Locate the cell with the specified text and output its (X, Y) center coordinate. 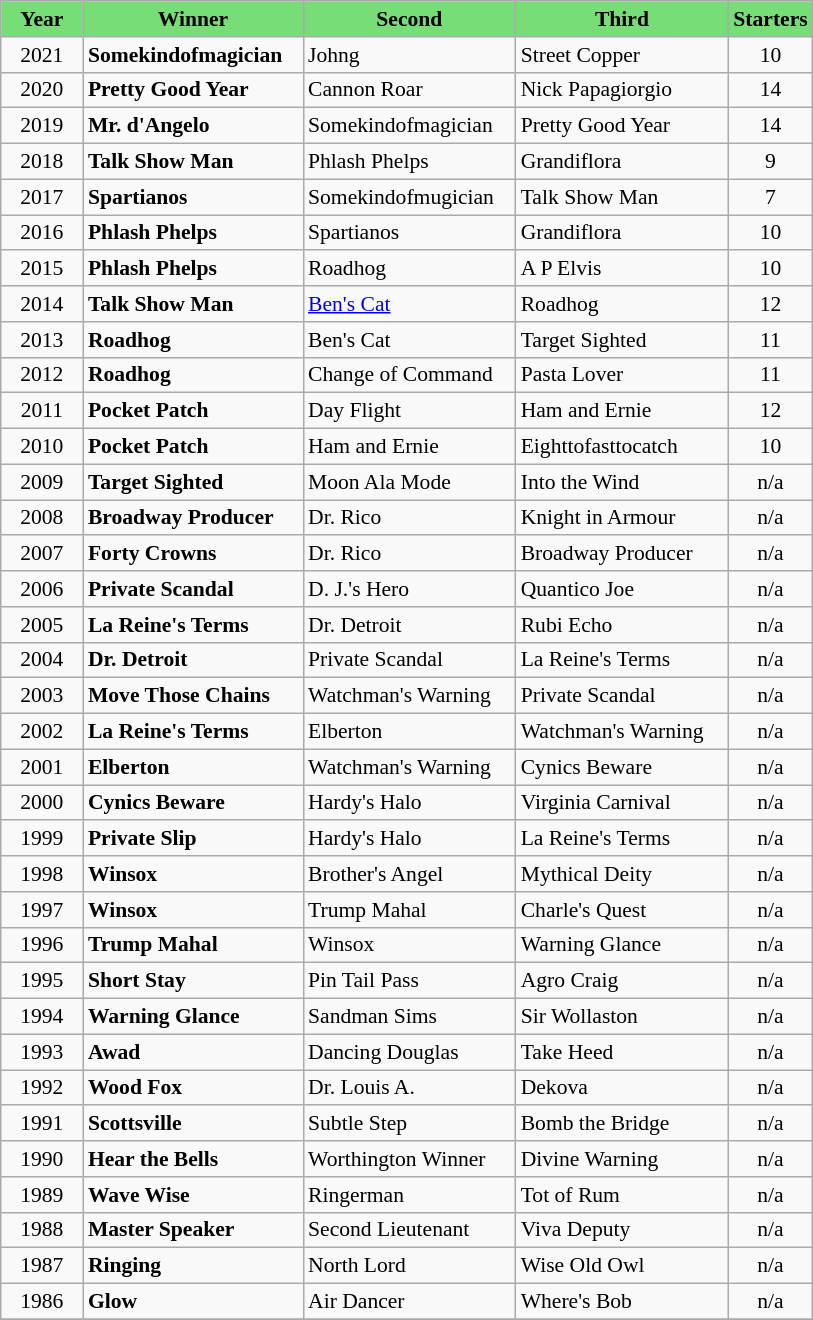
Scottsville (193, 1124)
Mr. d'Angelo (193, 126)
Move Those Chains (193, 696)
Cannon Roar (410, 90)
Mythical Deity (622, 874)
Brother's Angel (410, 874)
Year (42, 19)
Glow (193, 1302)
1989 (42, 1195)
Pasta Lover (622, 375)
1994 (42, 1017)
Wood Fox (193, 1088)
Johng (410, 55)
Starters (770, 19)
Agro Craig (622, 981)
Winner (193, 19)
2017 (42, 197)
Dancing Douglas (410, 1052)
Knight in Armour (622, 518)
Second Lieutenant (410, 1230)
Moon Ala Mode (410, 482)
2012 (42, 375)
Awad (193, 1052)
Into the Wind (622, 482)
Eighttofasttocatch (622, 447)
1999 (42, 839)
2013 (42, 340)
A P Elvis (622, 269)
Change of Command (410, 375)
2003 (42, 696)
1997 (42, 910)
9 (770, 162)
2019 (42, 126)
Second (410, 19)
Day Flight (410, 411)
Master Speaker (193, 1230)
Bomb the Bridge (622, 1124)
Forty Crowns (193, 554)
1995 (42, 981)
Sir Wollaston (622, 1017)
North Lord (410, 1266)
Where's Bob (622, 1302)
Divine Warning (622, 1159)
2015 (42, 269)
1992 (42, 1088)
Ringing (193, 1266)
Ringerman (410, 1195)
2004 (42, 660)
Rubi Echo (622, 625)
2021 (42, 55)
Tot of Rum (622, 1195)
2018 (42, 162)
1998 (42, 874)
1993 (42, 1052)
2009 (42, 482)
Viva Deputy (622, 1230)
2006 (42, 589)
1988 (42, 1230)
2001 (42, 767)
1986 (42, 1302)
Take Heed (622, 1052)
1990 (42, 1159)
Third (622, 19)
Virginia Carnival (622, 803)
Dekova (622, 1088)
Subtle Step (410, 1124)
Hear the Bells (193, 1159)
2002 (42, 732)
2020 (42, 90)
1987 (42, 1266)
Charle's Quest (622, 910)
2011 (42, 411)
2007 (42, 554)
Sandman Sims (410, 1017)
1996 (42, 945)
Somekindofmugician (410, 197)
Worthington Winner (410, 1159)
Street Copper (622, 55)
1991 (42, 1124)
Dr. Louis A. (410, 1088)
Nick Papagiorgio (622, 90)
2000 (42, 803)
2016 (42, 233)
7 (770, 197)
2014 (42, 304)
Pin Tail Pass (410, 981)
Wise Old Owl (622, 1266)
2008 (42, 518)
Wave Wise (193, 1195)
2005 (42, 625)
2010 (42, 447)
Private Slip (193, 839)
D. J.'s Hero (410, 589)
Air Dancer (410, 1302)
Short Stay (193, 981)
Quantico Joe (622, 589)
